Provide the (x, y) coordinate of the cell's center where the given text is located.  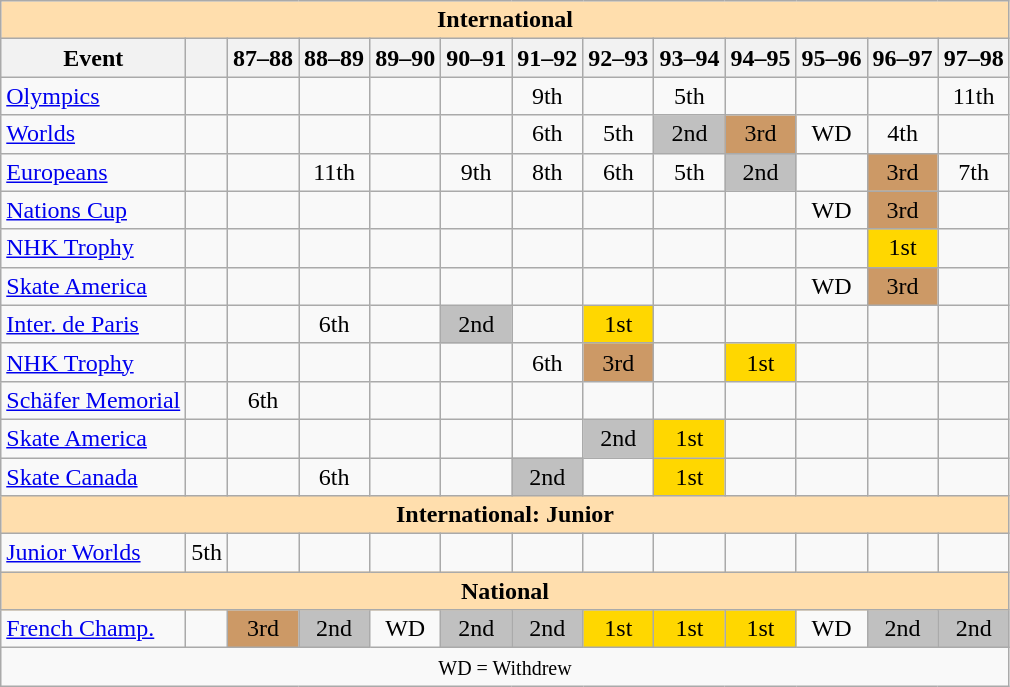
90–91 (476, 58)
88–89 (334, 58)
94–95 (760, 58)
Schäfer Memorial (94, 400)
Worlds (94, 134)
87–88 (262, 58)
91–92 (548, 58)
Inter. de Paris (94, 324)
Europeans (94, 172)
7th (974, 172)
Event (94, 58)
Nations Cup (94, 210)
International (505, 20)
8th (548, 172)
WD = Withdrew (505, 667)
97–98 (974, 58)
4th (902, 134)
89–90 (406, 58)
Junior Worlds (94, 553)
96–97 (902, 58)
93–94 (690, 58)
National (505, 591)
92–93 (618, 58)
95–96 (832, 58)
Olympics (94, 96)
French Champ. (94, 629)
Skate Canada (94, 477)
International: Junior (505, 515)
